Find where the given text appears and provide that cell's center as (X, Y) coordinate. 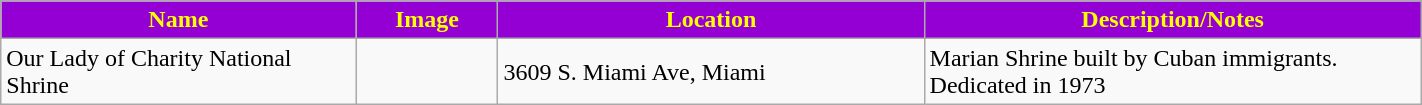
Marian Shrine built by Cuban immigrants. Dedicated in 1973 (1172, 72)
Image (427, 20)
Name (178, 20)
3609 S. Miami Ave, Miami (711, 72)
Description/Notes (1172, 20)
Location (711, 20)
Our Lady of Charity National Shrine (178, 72)
